Identify which cell holds the provided text, then report its [x, y] central coordinate. 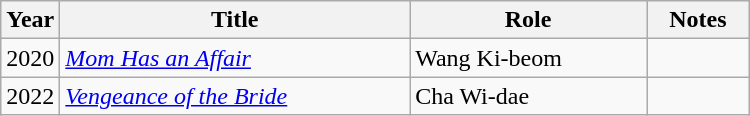
Vengeance of the Bride [235, 96]
Notes [698, 20]
Cha Wi-dae [528, 96]
Role [528, 20]
2020 [30, 58]
Year [30, 20]
2022 [30, 96]
Mom Has an Affair [235, 58]
Wang Ki-beom [528, 58]
Title [235, 20]
